Search for the cell housing the specified text and yield its (X, Y) center coordinate. 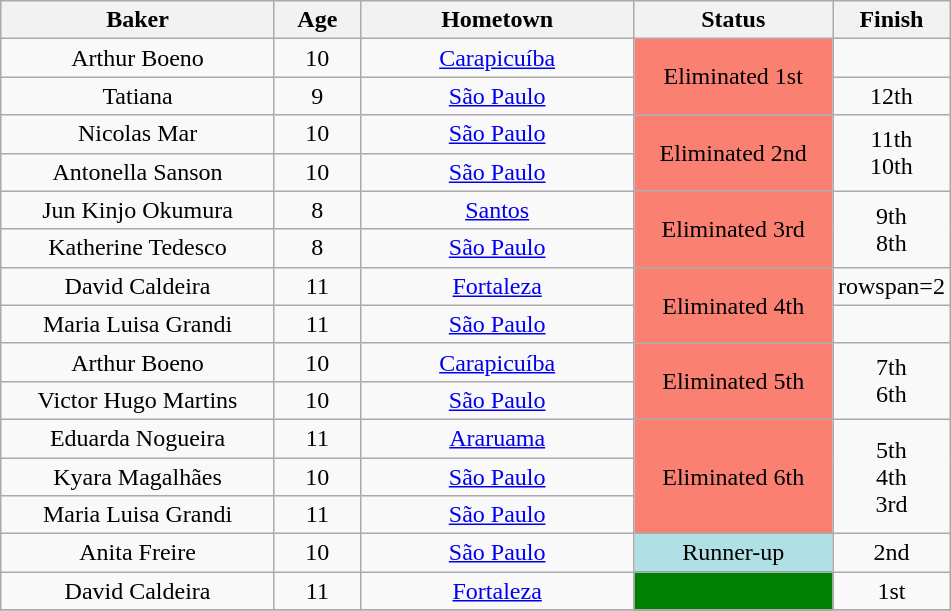
Jun Kinjo Okumura (138, 210)
1st (891, 591)
Age (317, 20)
7th6th (891, 381)
Eliminated 5th (734, 381)
9 (317, 96)
Runner-up (734, 553)
Finish (891, 20)
rowspan=2 (891, 286)
Eduarda Nogueira (138, 438)
9th8th (891, 229)
5th4th3rd (891, 476)
Eliminated 2nd (734, 153)
Status (734, 20)
Antonella Sanson (138, 172)
Santos (497, 210)
Araruama (497, 438)
Eliminated 4th (734, 305)
12th (891, 96)
Baker (138, 20)
Victor Hugo Martins (138, 400)
Katherine Tedesco (138, 248)
Eliminated 6th (734, 476)
11th10th (891, 153)
Anita Freire (138, 553)
Nicolas Mar (138, 134)
Eliminated 3rd (734, 229)
Hometown (497, 20)
Kyara Magalhães (138, 477)
2nd (891, 553)
Eliminated 1st (734, 77)
Tatiana (138, 96)
